Return (x, y) of the center of cell containing provided text 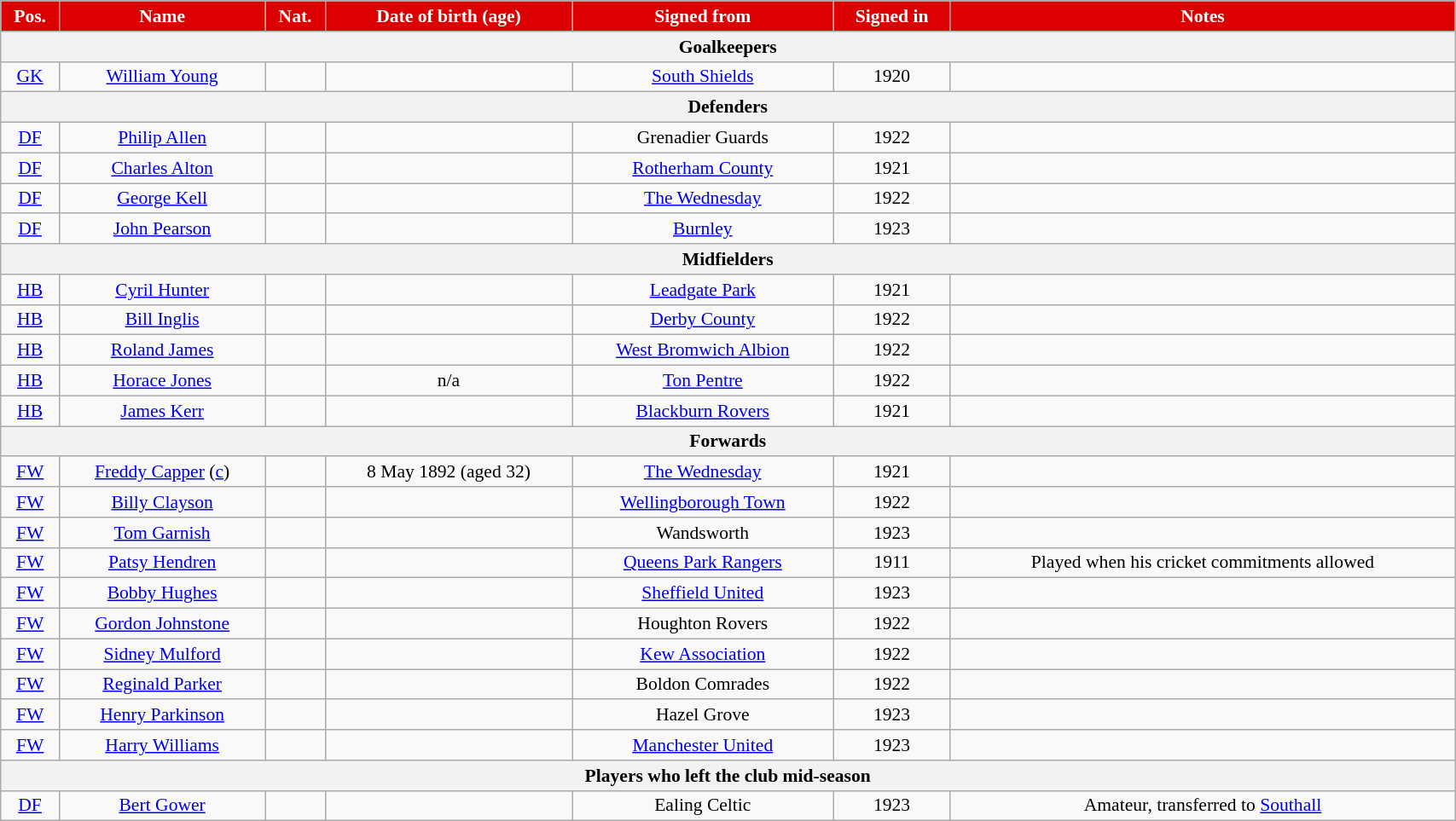
Ton Pentre (703, 381)
Patsy Hendren (162, 563)
Date of birth (age) (449, 16)
Name (162, 16)
1911 (892, 563)
Wellingborough Town (703, 502)
Roland James (162, 350)
Burnley (703, 229)
West Bromwich Albion (703, 350)
Billy Clayson (162, 502)
Pos. (31, 16)
Notes (1203, 16)
Signed from (703, 16)
Hazel Grove (703, 715)
8 May 1892 (aged 32) (449, 472)
Philip Allen (162, 138)
Players who left the club mid-season (728, 776)
Nat. (295, 16)
Wandsworth (703, 533)
Houghton Rovers (703, 624)
Leadgate Park (703, 290)
Harry Williams (162, 745)
1920 (892, 77)
Forwards (728, 442)
Ealing Celtic (703, 806)
Manchester United (703, 745)
James Kerr (162, 411)
Gordon Johnstone (162, 624)
Signed in (892, 16)
John Pearson (162, 229)
Boldon Comrades (703, 685)
Amateur, transferred to Southall (1203, 806)
Rotherham County (703, 168)
Henry Parkinson (162, 715)
Blackburn Rovers (703, 411)
Sidney Mulford (162, 654)
Reginald Parker (162, 685)
George Kell (162, 199)
Cyril Hunter (162, 290)
Midfielders (728, 259)
Charles Alton (162, 168)
GK (31, 77)
Goalkeepers (728, 47)
Kew Association (703, 654)
Played when his cricket commitments allowed (1203, 563)
Bert Gower (162, 806)
Freddy Capper (c) (162, 472)
South Shields (703, 77)
Bobby Hughes (162, 593)
Horace Jones (162, 381)
Queens Park Rangers (703, 563)
Sheffield United (703, 593)
n/a (449, 381)
Grenadier Guards (703, 138)
William Young (162, 77)
Bill Inglis (162, 320)
Tom Garnish (162, 533)
Derby County (703, 320)
Defenders (728, 107)
